Search for the cell housing the specified text and yield its (x, y) center coordinate. 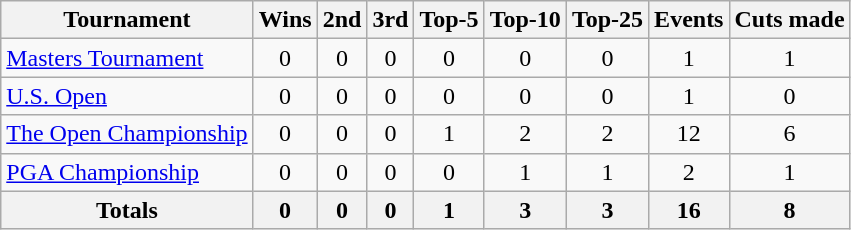
Top-5 (449, 20)
16 (689, 210)
Top-10 (525, 20)
Top-25 (607, 20)
Tournament (127, 20)
3rd (390, 20)
Cuts made (790, 20)
8 (790, 210)
Wins (285, 20)
The Open Championship (127, 134)
Events (689, 20)
PGA Championship (127, 172)
Totals (127, 210)
2nd (342, 20)
Masters Tournament (127, 58)
U.S. Open (127, 96)
12 (689, 134)
6 (790, 134)
